Search for the cell housing the specified text and yield its [X, Y] center coordinate. 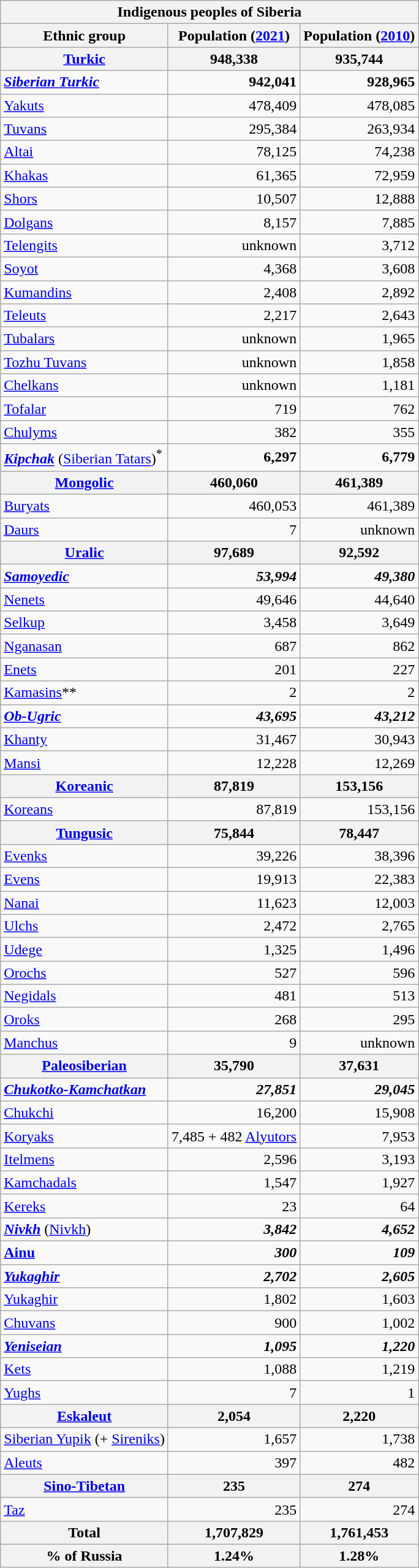
Orochs [85, 973]
3,193 [359, 1159]
1.24% [234, 1556]
64 [359, 1206]
Tungusic [85, 832]
Manchus [85, 1043]
482 [359, 1463]
Altai [85, 152]
Mongolic [85, 482]
1,095 [234, 1346]
Khakas [85, 175]
Nanai [85, 903]
Samoyedic [85, 576]
Khanty [85, 739]
9 [234, 1043]
862 [359, 646]
Yakuts [85, 105]
78,125 [234, 152]
31,467 [234, 739]
49,380 [359, 576]
460,060 [234, 482]
Koreans [85, 809]
Shors [85, 199]
2,472 [234, 926]
397 [234, 1463]
Chelkans [85, 386]
382 [234, 432]
Ob-Ugric [85, 716]
Chulyms [85, 432]
43,212 [359, 716]
300 [234, 1253]
4,368 [234, 268]
2,596 [234, 1159]
355 [359, 432]
35,790 [234, 1066]
23 [234, 1206]
Kipchak (Siberian Tatars)* [85, 457]
295 [359, 1019]
Daurs [85, 530]
687 [234, 646]
43,695 [234, 716]
1,325 [234, 950]
Kets [85, 1369]
Indigenous peoples of Siberia [209, 12]
12,888 [359, 199]
460,053 [234, 506]
268 [234, 1019]
Aleuts [85, 1463]
Population (2010) [359, 36]
78,447 [359, 832]
Siberian Yupik (+ Sireniks) [85, 1439]
Dolgans [85, 222]
1,219 [359, 1369]
27,851 [234, 1089]
3,842 [234, 1229]
Yughs [85, 1393]
Enets [85, 669]
Chukotko-Kamchatkan [85, 1089]
762 [359, 409]
Evenks [85, 856]
527 [234, 973]
1,088 [234, 1369]
Uralic [85, 553]
1,761,453 [359, 1532]
97,689 [234, 553]
1,965 [359, 339]
Koreanic [85, 786]
Ulchs [85, 926]
3,458 [234, 623]
44,640 [359, 599]
12,003 [359, 903]
719 [234, 409]
61,365 [234, 175]
2,702 [234, 1276]
Ainu [85, 1253]
Ethnic group [85, 36]
1,858 [359, 362]
Siberian Turkic [85, 82]
12,228 [234, 763]
928,965 [359, 82]
109 [359, 1253]
Evens [85, 880]
1,657 [234, 1439]
16,200 [234, 1113]
948,338 [234, 59]
22,383 [359, 880]
596 [359, 973]
481 [234, 996]
29,045 [359, 1089]
7,953 [359, 1136]
478,409 [234, 105]
Selkup [85, 623]
2,408 [234, 292]
227 [359, 669]
Kamasins** [85, 693]
1,496 [359, 950]
11,623 [234, 903]
Sino-Tibetan [85, 1486]
2,605 [359, 1276]
Koryaks [85, 1136]
Nenets [85, 599]
942,041 [234, 82]
1.28% [359, 1556]
263,934 [359, 129]
Tozhu Tuvans [85, 362]
Population (2021) [234, 36]
Tofalar [85, 409]
1,802 [234, 1300]
Chuvans [85, 1323]
49,646 [234, 599]
Teleuts [85, 316]
2,220 [359, 1416]
Negidals [85, 996]
1,738 [359, 1439]
19,913 [234, 880]
6,297 [234, 457]
Kamchadals [85, 1182]
Itelmens [85, 1159]
Mansi [85, 763]
Tubalars [85, 339]
1,181 [359, 386]
8,157 [234, 222]
Eskaleut [85, 1416]
Turkic [85, 59]
Udege [85, 950]
Paleosiberian [85, 1066]
478,085 [359, 105]
6,779 [359, 457]
53,994 [234, 576]
Soyot [85, 268]
39,226 [234, 856]
30,943 [359, 739]
Kereks [85, 1206]
2,643 [359, 316]
Nivkh (Nivkh) [85, 1229]
1,707,829 [234, 1532]
1,547 [234, 1182]
74,238 [359, 152]
1,603 [359, 1300]
Total [85, 1532]
Kumandins [85, 292]
3,712 [359, 245]
2,054 [234, 1416]
Nganasan [85, 646]
7,885 [359, 222]
4,652 [359, 1229]
% of Russia [85, 1556]
Tuvans [85, 129]
Oroks [85, 1019]
2,217 [234, 316]
Yeniseian [85, 1346]
3,608 [359, 268]
513 [359, 996]
Chukchi [85, 1113]
201 [234, 669]
1,220 [359, 1346]
2,765 [359, 926]
12,269 [359, 763]
1 [359, 1393]
38,396 [359, 856]
7,485 + 482 Alyutors [234, 1136]
37,631 [359, 1066]
15,908 [359, 1113]
295,384 [234, 129]
75,844 [234, 832]
Buryats [85, 506]
72,959 [359, 175]
92,592 [359, 553]
10,507 [234, 199]
Taz [85, 1509]
1,927 [359, 1182]
2,892 [359, 292]
1,002 [359, 1323]
900 [234, 1323]
Telengits [85, 245]
3,649 [359, 623]
935,744 [359, 59]
